Return [X, Y] of the center of cell containing provided text 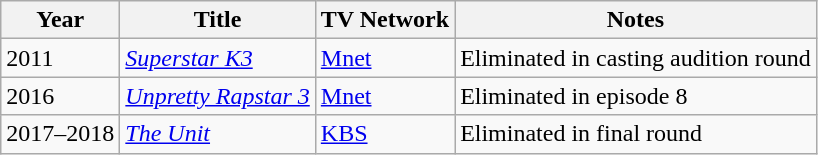
2016 [60, 96]
The Unit [218, 134]
KBS [384, 134]
Title [218, 20]
Superstar K3 [218, 58]
TV Network [384, 20]
Year [60, 20]
2011 [60, 58]
Notes [636, 20]
Unpretty Rapstar 3 [218, 96]
Eliminated in episode 8 [636, 96]
Eliminated in final round [636, 134]
Eliminated in casting audition round [636, 58]
2017–2018 [60, 134]
